Detect which cell encompasses the target text, then output its [X, Y] center coordinate. 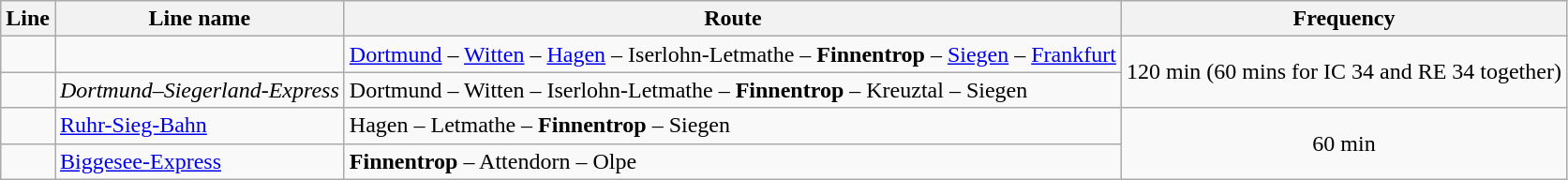
Biggesee-Express [199, 161]
120 min (60 mins for IC 34 and RE 34 together) [1344, 72]
Dortmund–Siegerland-Express [199, 90]
Frequency [1344, 19]
Route [733, 19]
Finnentrop – Attendorn – Olpe [733, 161]
Line name [199, 19]
Dortmund – Witten – Iserlohn-Letmathe – Finnentrop – Kreuztal – Siegen [733, 90]
Line [28, 19]
Hagen – Letmathe – Finnentrop – Siegen [733, 126]
Ruhr-Sieg-Bahn [199, 126]
60 min [1344, 143]
Dortmund – Witten – Hagen – Iserlohn-Letmathe – Finnentrop – Siegen – Frankfurt [733, 54]
